Capture the cell that displays the provided text and extract its [X, Y] central coordinate. 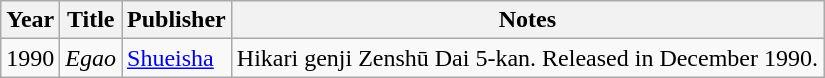
Notes [527, 20]
Publisher [177, 20]
Shueisha [177, 58]
1990 [30, 58]
Hikari genji Zenshū Dai 5-kan. Released in December 1990. [527, 58]
Egao [91, 58]
Title [91, 20]
Year [30, 20]
